Pinpoint the cell where the given text exists, returning its (x, y) midpoint coordinate. 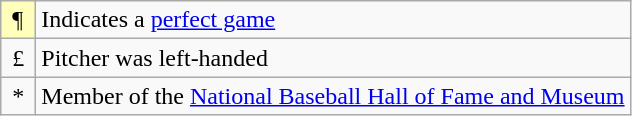
* (18, 96)
Member of the National Baseball Hall of Fame and Museum (333, 96)
¶ (18, 20)
£ (18, 58)
Indicates a perfect game (333, 20)
Pitcher was left-handed (333, 58)
